For the text-containing cell, return its midpoint in [X, Y] coordinate format. 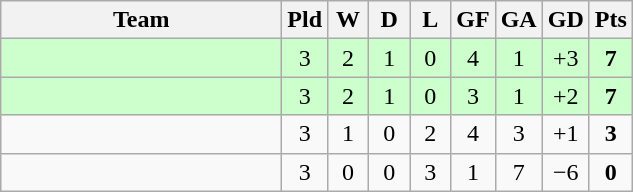
+3 [566, 58]
Team [142, 20]
GF [473, 20]
D [390, 20]
W [348, 20]
−6 [566, 172]
+2 [566, 96]
Pld [305, 20]
GA [518, 20]
GD [566, 20]
L [430, 20]
+1 [566, 134]
Pts [610, 20]
